Search for the cell housing the specified text and yield its [X, Y] center coordinate. 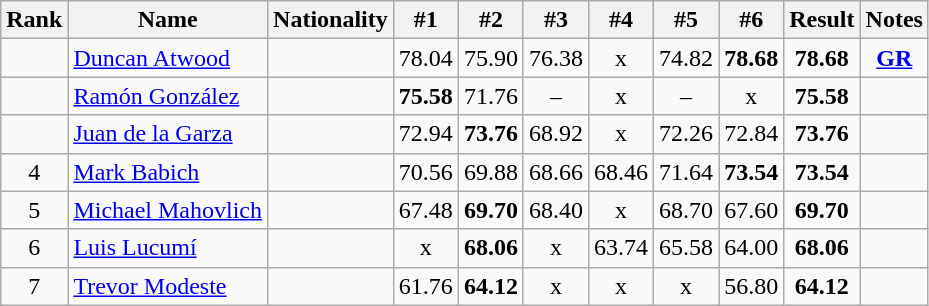
Ramón González [168, 96]
76.38 [556, 58]
63.74 [620, 248]
Name [168, 20]
69.88 [490, 172]
Duncan Atwood [168, 58]
65.58 [686, 248]
#1 [426, 20]
64.00 [752, 248]
Juan de la Garza [168, 134]
Michael Mahovlich [168, 210]
72.94 [426, 134]
68.66 [556, 172]
#3 [556, 20]
74.82 [686, 58]
67.60 [752, 210]
78.04 [426, 58]
Trevor Modeste [168, 286]
70.56 [426, 172]
Rank [34, 20]
#2 [490, 20]
72.26 [686, 134]
#4 [620, 20]
68.92 [556, 134]
68.40 [556, 210]
4 [34, 172]
68.70 [686, 210]
6 [34, 248]
GR [894, 58]
5 [34, 210]
67.48 [426, 210]
7 [34, 286]
Nationality [331, 20]
Result [822, 20]
71.64 [686, 172]
72.84 [752, 134]
Mark Babich [168, 172]
Luis Lucumí [168, 248]
61.76 [426, 286]
56.80 [752, 286]
68.46 [620, 172]
Notes [894, 20]
#5 [686, 20]
#6 [752, 20]
75.90 [490, 58]
71.76 [490, 96]
